Extract the [x, y] coordinate from the center of the cell holding the provided text.  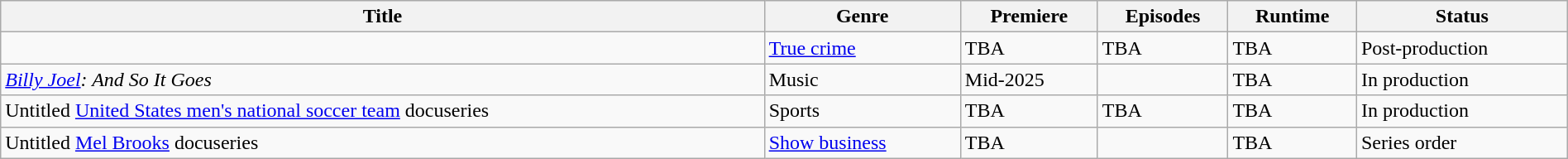
Runtime [1293, 17]
Series order [1462, 142]
Post-production [1462, 48]
Episodes [1163, 17]
Show business [862, 142]
Status [1462, 17]
Music [862, 79]
Untitled Mel Brooks docuseries [382, 142]
Genre [862, 17]
True crime [862, 48]
Untitled United States men's national soccer team docuseries [382, 111]
Premiere [1029, 17]
Billy Joel: And So It Goes [382, 79]
Title [382, 17]
Mid-2025 [1029, 79]
Sports [862, 111]
